Pinpoint the cell where the given text exists, returning its (X, Y) midpoint coordinate. 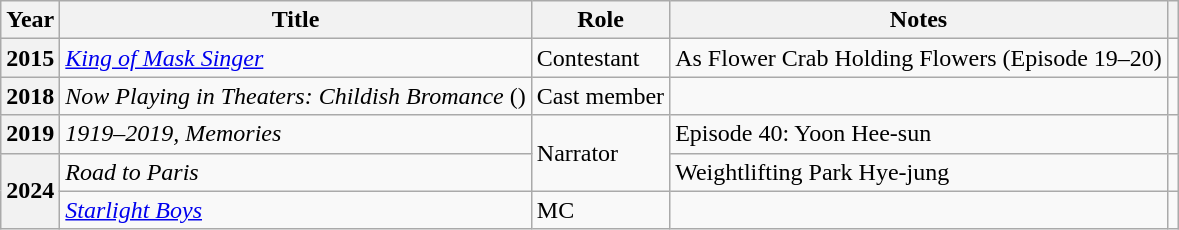
MC (600, 210)
Road to Paris (296, 172)
2015 (30, 58)
2024 (30, 191)
2018 (30, 96)
Episode 40: Yoon Hee-sun (919, 134)
1919–2019, Memories (296, 134)
Starlight Boys (296, 210)
Cast member (600, 96)
Year (30, 20)
2019 (30, 134)
King of Mask Singer (296, 58)
Weightlifting Park Hye-jung (919, 172)
Title (296, 20)
Role (600, 20)
As Flower Crab Holding Flowers (Episode 19–20) (919, 58)
Contestant (600, 58)
Notes (919, 20)
Narrator (600, 153)
Now Playing in Theaters: Childish Bromance () (296, 96)
